Return the [X, Y] coordinate for the center point of the cell that contains the specified text.  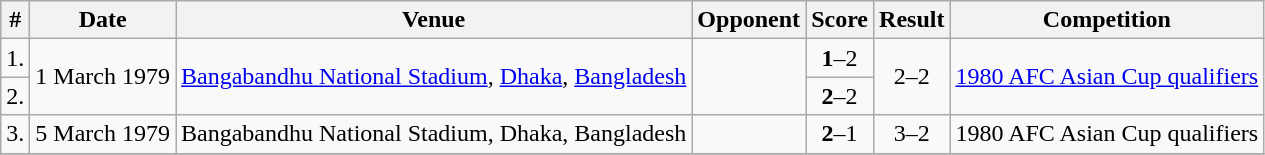
# [16, 20]
Competition [1107, 20]
3. [16, 134]
Score [840, 20]
Venue [434, 20]
Result [912, 20]
1 March 1979 [103, 77]
2. [16, 96]
Date [103, 20]
1–2 [840, 58]
5 March 1979 [103, 134]
1. [16, 58]
2–1 [840, 134]
3–2 [912, 134]
Opponent [749, 20]
